Detect which cell encompasses the target text, then output its (X, Y) center coordinate. 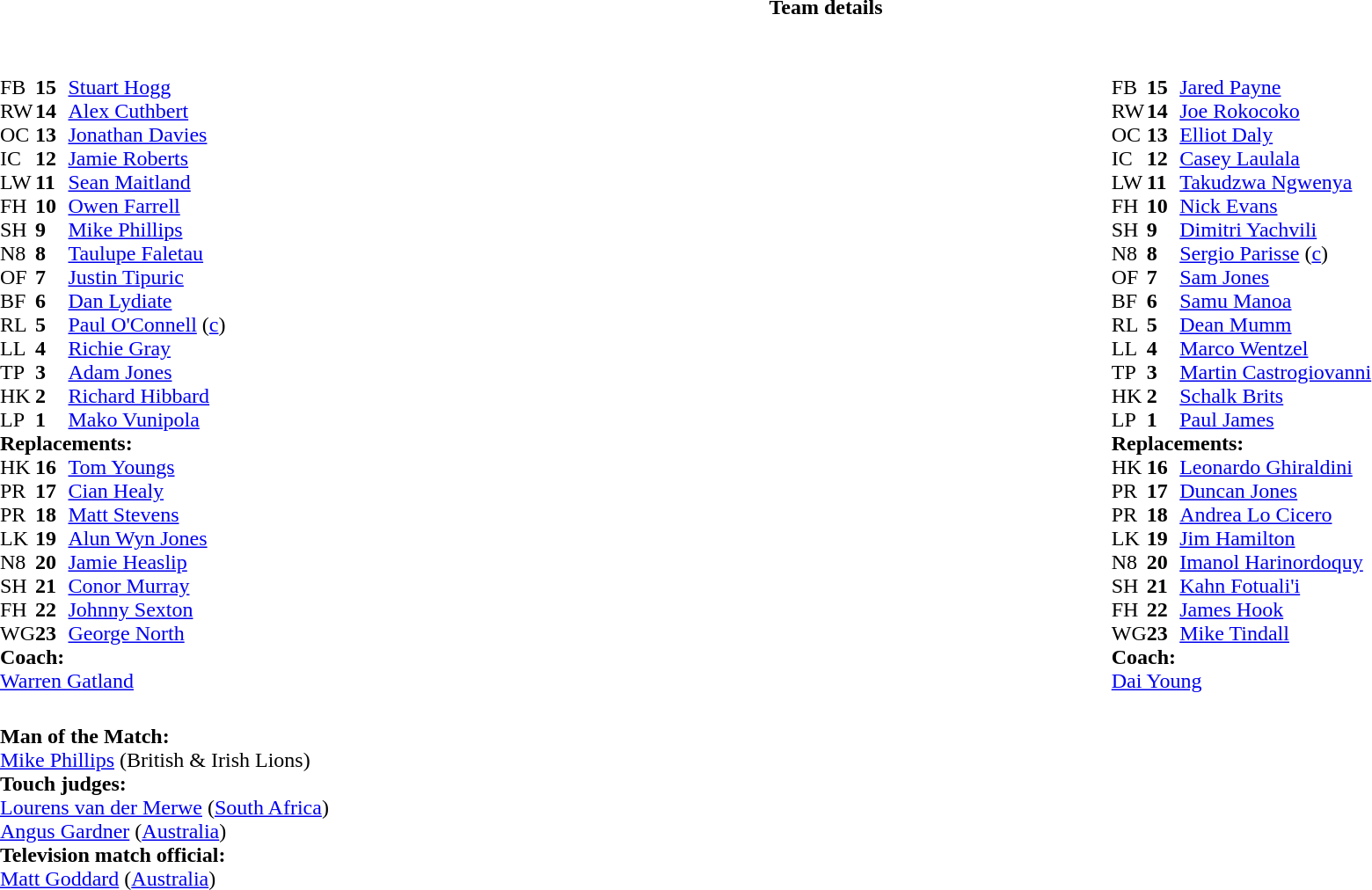
Martin Castrogiovanni (1275, 373)
Casey Laulala (1275, 158)
Warren Gatland (113, 681)
Dai Young (1242, 681)
Jared Payne (1275, 88)
Sean Maitland (146, 183)
Dan Lydiate (146, 301)
Johnny Sexton (146, 610)
Richard Hibbard (146, 396)
Elliot Daly (1275, 135)
Jamie Heaslip (146, 563)
Cian Healy (146, 491)
Dean Mumm (1275, 325)
Nick Evans (1275, 206)
Imanol Harinordoquy (1275, 563)
Samu Manoa (1275, 301)
Jamie Roberts (146, 158)
Mike Phillips (146, 230)
Marco Wentzel (1275, 348)
Schalk Brits (1275, 396)
James Hook (1275, 610)
Takudzwa Ngwenya (1275, 183)
Adam Jones (146, 373)
Richie Gray (146, 348)
Duncan Jones (1275, 491)
Leonardo Ghiraldini (1275, 468)
Matt Stevens (146, 515)
Taulupe Faletau (146, 253)
Justin Tipuric (146, 278)
Kahn Fotuali'i (1275, 586)
Mako Vunipola (146, 420)
Conor Murray (146, 586)
Stuart Hogg (146, 88)
Paul O'Connell (c) (146, 325)
Jonathan Davies (146, 135)
Andrea Lo Cicero (1275, 515)
Sergio Parisse (c) (1275, 253)
Mike Tindall (1275, 633)
George North (146, 633)
Jim Hamilton (1275, 538)
Paul James (1275, 420)
Alun Wyn Jones (146, 538)
Tom Youngs (146, 468)
Dimitri Yachvili (1275, 230)
Joe Rokocoko (1275, 111)
Owen Farrell (146, 206)
Alex Cuthbert (146, 111)
Sam Jones (1275, 278)
